Return the [x, y] coordinate for the center point of the cell that contains the specified text.  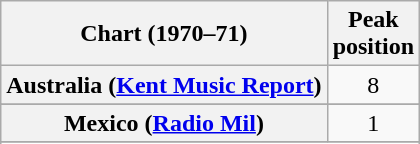
Peakposition [373, 34]
Chart (1970–71) [164, 34]
8 [373, 85]
1 [373, 123]
Mexico (Radio Mil) [164, 123]
Australia (Kent Music Report) [164, 85]
